Capture the cell that displays the provided text and extract its [X, Y] central coordinate. 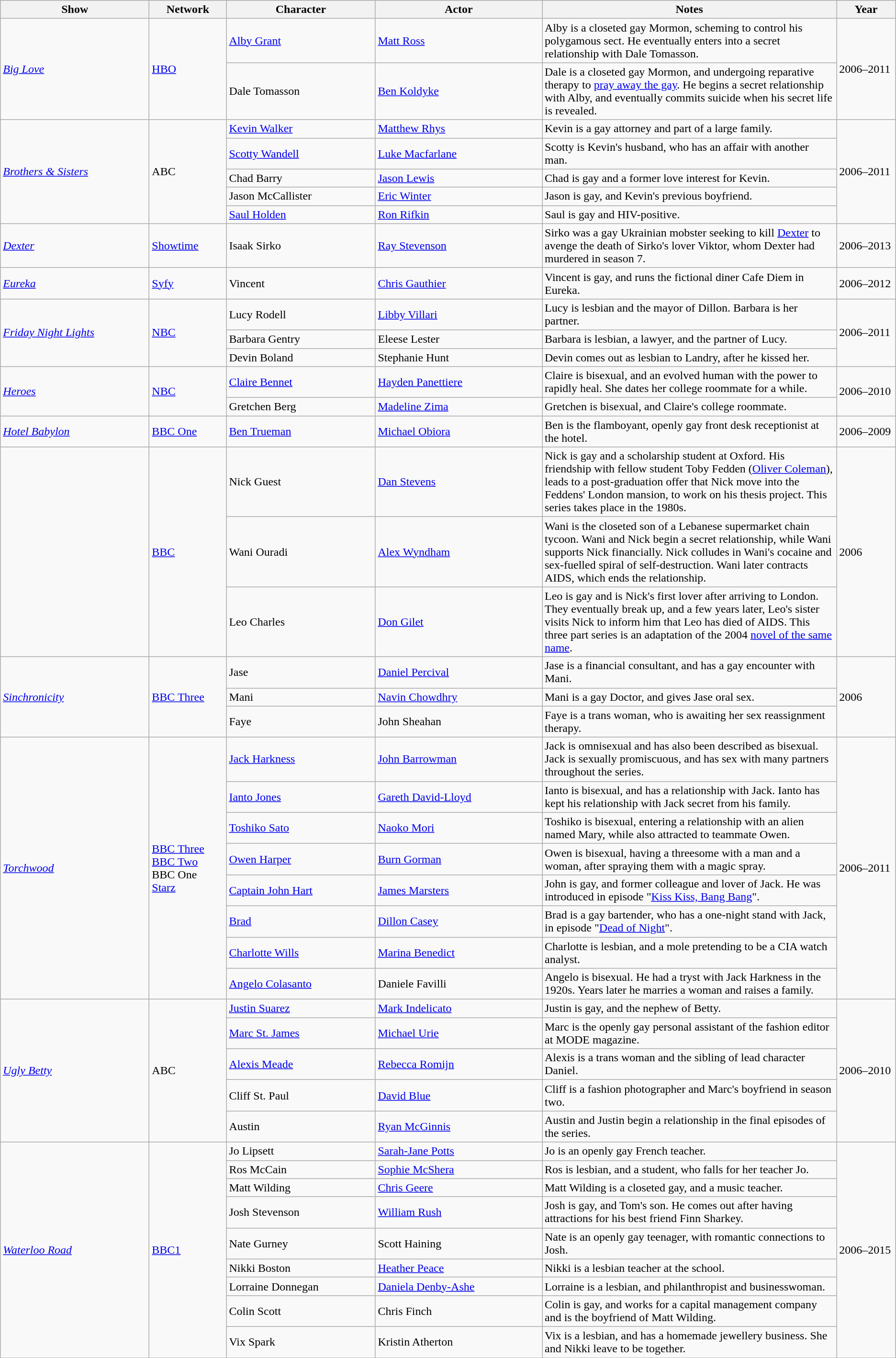
2006–2012 [866, 283]
Matt Wilding [301, 1188]
Devin comes out as lesbian to Landry, after he kissed her. [689, 358]
Year [866, 10]
Dexter [75, 246]
Ben is the flamboyant, openly gay front desk receptionist at the hotel. [689, 432]
Luke Macfarlane [459, 153]
Nikki Boston [301, 1268]
BBC1 [188, 1250]
BBC One [188, 432]
Marc St. James [301, 1033]
David Blue [459, 1095]
Ianto Jones [301, 797]
James Marsters [459, 890]
Cliff is a fashion photographer and Marc's boyfriend in season two. [689, 1095]
Scotty is Kevin's husband, who has an affair with another man. [689, 153]
Barbara Gentry [301, 339]
Sinchronicity [75, 697]
2006–2013 [866, 246]
John Barrowman [459, 759]
Faye is a trans woman, who is awaiting her sex reassignment therapy. [689, 722]
Heather Peace [459, 1268]
Syfy [188, 283]
Lorraine Donnegan [301, 1286]
Josh Stevenson [301, 1212]
Notes [689, 10]
Brothers & Sisters [75, 171]
Don Gilet [459, 622]
Alexis Meade [301, 1065]
Eric Winter [459, 196]
Ray Stevenson [459, 246]
Jason Lewis [459, 178]
Justin is gay, and the nephew of Betty. [689, 1009]
Eureka [75, 283]
John Sheahan [459, 722]
Michael Obiora [459, 432]
Captain John Hart [301, 890]
Colin Scott [301, 1311]
Jase is a financial consultant, and has a gay encounter with Mani. [689, 672]
Sarah-Jane Potts [459, 1151]
Stephanie Hunt [459, 358]
Brad is a gay bartender, who has a one-night stand with Jack, in episode "Dead of Night". [689, 921]
Cliff St. Paul [301, 1095]
Vincent is gay, and runs the fictional diner Cafe Diem in Eureka. [689, 283]
Jo is an openly gay French teacher. [689, 1151]
Owen Harper [301, 859]
Vincent [301, 283]
Marina Benedict [459, 953]
Actor [459, 10]
Hotel Babylon [75, 432]
Jack Harkness [301, 759]
Scotty Wandell [301, 153]
Dillon Casey [459, 921]
BBC [188, 552]
Mark Indelicato [459, 1009]
Nate is an openly gay teenager, with romantic connections to Josh. [689, 1244]
Saul is gay and HIV-positive. [689, 214]
Kevin is a gay attorney and part of a large family. [689, 129]
Owen is bisexual, having a threesome with a man and a woman, after spraying them with a magic spray. [689, 859]
Nate Gurney [301, 1244]
Ugly Betty [75, 1071]
Kevin Walker [301, 129]
Dale Tomasson [301, 91]
Gretchen Berg [301, 407]
Torchwood [75, 868]
Libby Villari [459, 314]
William Rush [459, 1212]
Chad Barry [301, 178]
Lucy is lesbian and the mayor of Dillon. Barbara is her partner. [689, 314]
BBC Three [188, 697]
Brad [301, 921]
Gretchen is bisexual, and Claire's college roommate. [689, 407]
Rebecca Romijn [459, 1065]
Daniele Favilli [459, 984]
Showtime [188, 246]
Angelo is bisexual. He had a tryst with Jack Harkness in the 1920s. Years later he marries a woman and raises a family. [689, 984]
Chris Finch [459, 1311]
Devin Boland [301, 358]
Austin [301, 1127]
Barbara is lesbian, a lawyer, and the partner of Lucy. [689, 339]
Jason is gay, and Kevin's previous boyfriend. [689, 196]
Ros is lesbian, and a student, who falls for her teacher Jo. [689, 1169]
Show [75, 10]
Faye [301, 722]
Sirko was a gay Ukrainian mobster seeking to kill Dexter to avenge the death of Sirko's lover Viktor, whom Dexter had murdered in season 7. [689, 246]
Mani is a gay Doctor, and gives Jase oral sex. [689, 697]
Wani Ouradi [301, 552]
BBC Three BBC Two BBC One Starz [188, 868]
Jack is omnisexual and has also been described as bisexual. Jack is sexually promiscuous, and has sex with many partners throughout the series. [689, 759]
Austin and Justin begin a relationship in the final episodes of the series. [689, 1127]
Marc is the openly gay personal assistant of the fashion editor at MODE magazine. [689, 1033]
Angelo Colasanto [301, 984]
Daniela Denby-Ashe [459, 1286]
Michael Urie [459, 1033]
Matthew Rhys [459, 129]
Vix is a lesbian, and has a homemade jewellery business. She and Nikki leave to be together. [689, 1342]
Daniel Percival [459, 672]
Josh is gay, and Tom's son. He comes out after having attractions for his best friend Finn Sharkey. [689, 1212]
Charlotte Wills [301, 953]
Isaak Sirko [301, 246]
Ben Trueman [301, 432]
Toshiko is bisexual, entering a relationship with an alien named Mary, while also attracted to teammate Owen. [689, 828]
Jo Lipsett [301, 1151]
Network [188, 10]
Sophie McShera [459, 1169]
Vix Spark [301, 1342]
John is gay, and former colleague and lover of Jack. He was introduced in episode "Kiss Kiss, Bang Bang". [689, 890]
Ben Koldyke [459, 91]
Nikki is a lesbian teacher at the school. [689, 1268]
Naoko Mori [459, 828]
Saul Holden [301, 214]
Charlotte is lesbian, and a mole pretending to be a CIA watch analyst. [689, 953]
Mani [301, 697]
Eleese Lester [459, 339]
Hayden Panettiere [459, 382]
Alex Wyndham [459, 552]
Ianto is bisexual, and has a relationship with Jack. Ianto has kept his relationship with Jack secret from his family. [689, 797]
Alby Grant [301, 41]
Alexis is a trans woman and the sibling of lead character Daniel. [689, 1065]
Matt Wilding is a closeted gay, and a music teacher. [689, 1188]
Big Love [75, 69]
HBO [188, 69]
Gareth David-Lloyd [459, 797]
Lucy Rodell [301, 314]
2006–2009 [866, 432]
Friday Night Lights [75, 332]
2006–2015 [866, 1250]
Scott Haining [459, 1244]
Chris Geere [459, 1188]
Kristin Atherton [459, 1342]
Navin Chowdhry [459, 697]
Toshiko Sato [301, 828]
Character [301, 10]
Jase [301, 672]
Chris Gauthier [459, 283]
Claire is bisexual, and an evolved human with the power to rapidly heal. She dates her college roommate for a while. [689, 382]
Alby is a closeted gay Mormon, scheming to control his polygamous sect. He eventually enters into a secret relationship with Dale Tomasson. [689, 41]
Madeline Zima [459, 407]
Colin is gay, and works for a capital management company and is the boyfriend of Matt Wilding. [689, 1311]
Ron Rifkin [459, 214]
Lorraine is a lesbian, and philanthropist and businesswoman. [689, 1286]
Ros McCain [301, 1169]
Jason McCallister [301, 196]
Waterloo Road [75, 1250]
Chad is gay and a former love interest for Kevin. [689, 178]
Leo Charles [301, 622]
Justin Suarez [301, 1009]
Burn Gorman [459, 859]
Heroes [75, 392]
Nick Guest [301, 482]
Ryan McGinnis [459, 1127]
Dan Stevens [459, 482]
Claire Bennet [301, 382]
Matt Ross [459, 41]
